For the text-containing cell, return its midpoint in [X, Y] coordinate format. 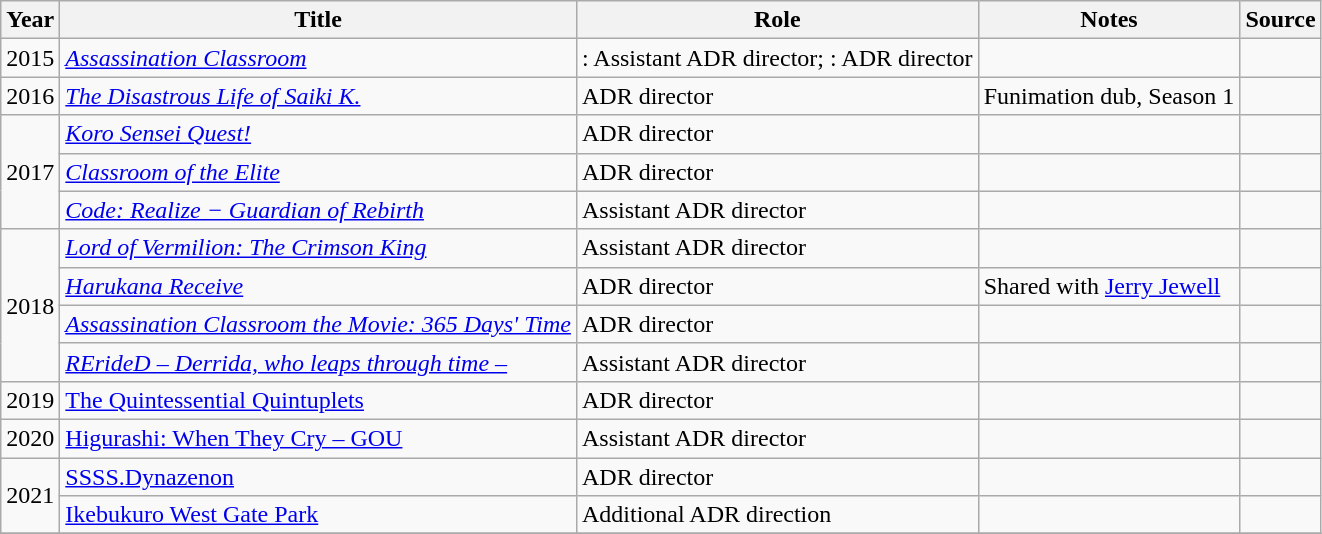
Shared with Jerry Jewell [1109, 286]
The Quintessential Quintuplets [318, 400]
2019 [30, 400]
Code: Realize − Guardian of Rebirth [318, 210]
Assassination Classroom the Movie: 365 Days' Time [318, 324]
Source [1280, 20]
2020 [30, 438]
Year [30, 20]
2017 [30, 172]
Role [777, 20]
Additional ADR direction [777, 515]
Higurashi: When They Cry – GOU [318, 438]
2021 [30, 496]
2015 [30, 58]
Notes [1109, 20]
: Assistant ADR director; : ADR director [777, 58]
Title [318, 20]
Funimation dub, Season 1 [1109, 96]
Koro Sensei Quest! [318, 134]
Assassination Classroom [318, 58]
2018 [30, 305]
RErideD – Derrida, who leaps through time – [318, 362]
SSSS.Dynazenon [318, 477]
2016 [30, 96]
The Disastrous Life of Saiki K. [318, 96]
Harukana Receive [318, 286]
Ikebukuro West Gate Park [318, 515]
Lord of Vermilion: The Crimson King [318, 248]
Classroom of the Elite [318, 172]
